Find where the given text appears and provide that cell's center as (x, y) coordinate. 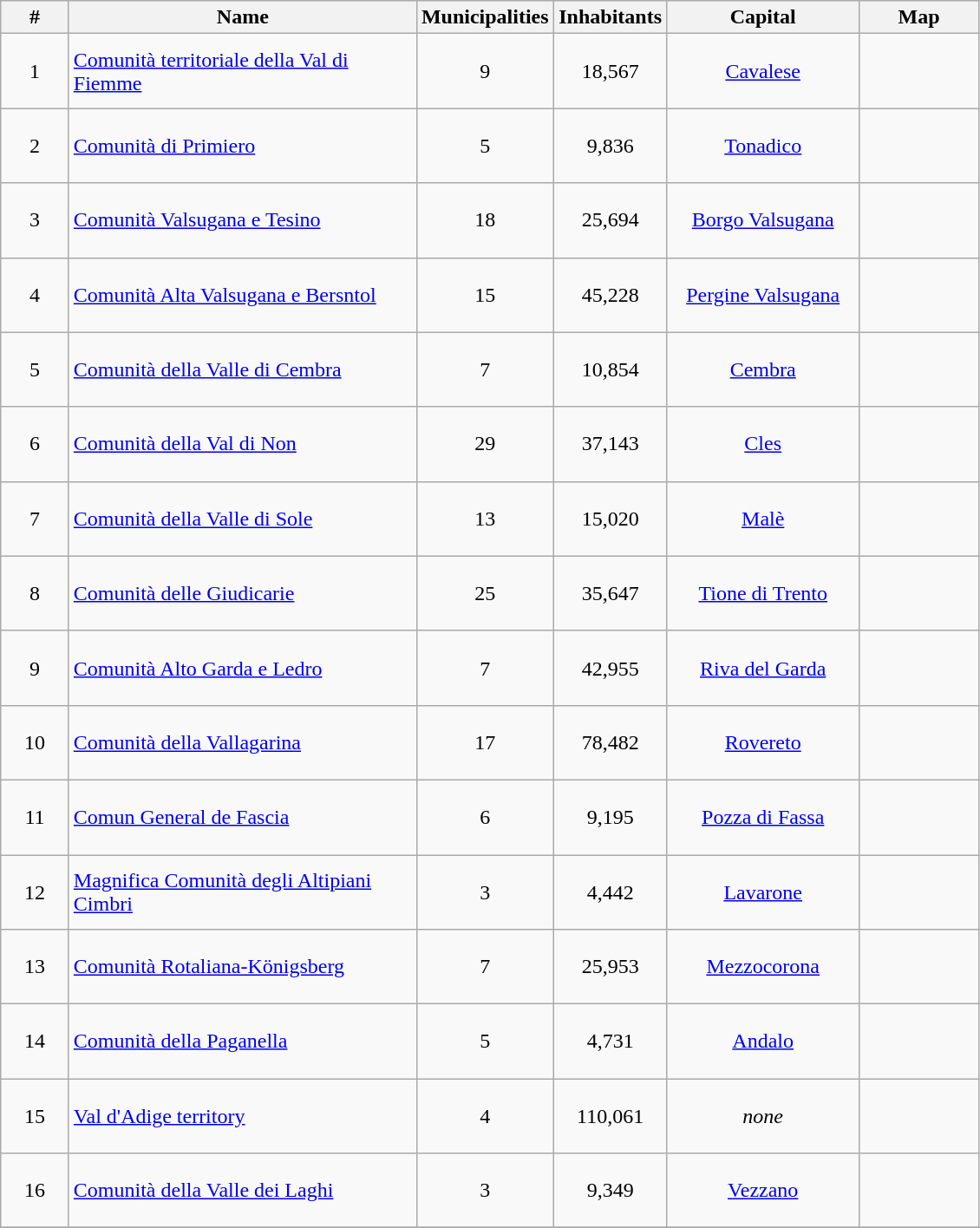
Map (919, 17)
15,020 (611, 519)
8 (35, 593)
Mezzocorona (763, 967)
Comun General de Fascia (243, 817)
Comunità della Vallagarina (243, 742)
17 (485, 742)
14 (35, 1042)
42,955 (611, 668)
25 (485, 593)
Malè (763, 519)
4,731 (611, 1042)
Val d'Adige territory (243, 1116)
37,143 (611, 444)
Comunità Alta Valsugana e Bersntol (243, 295)
Cavalese (763, 71)
Capital (763, 17)
45,228 (611, 295)
Riva del Garda (763, 668)
Inhabitants (611, 17)
Pozza di Fassa (763, 817)
25,953 (611, 967)
Vezzano (763, 1191)
4,442 (611, 892)
Pergine Valsugana (763, 295)
Comunità della Valle di Sole (243, 519)
10 (35, 742)
Comunità Valsugana e Tesino (243, 220)
1 (35, 71)
2 (35, 146)
12 (35, 892)
35,647 (611, 593)
9,349 (611, 1191)
Municipalities (485, 17)
16 (35, 1191)
Comunità della Paganella (243, 1042)
Tonadico (763, 146)
Comunità della Valle di Cembra (243, 369)
Comunità Alto Garda e Ledro (243, 668)
25,694 (611, 220)
10,854 (611, 369)
110,061 (611, 1116)
11 (35, 817)
Cembra (763, 369)
18 (485, 220)
Lavarone (763, 892)
Rovereto (763, 742)
Comunità territoriale della Val di Fiemme (243, 71)
9,836 (611, 146)
# (35, 17)
Comunità della Valle dei Laghi (243, 1191)
Comunità delle Giudicarie (243, 593)
Comunità Rotaliana-Königsberg (243, 967)
Name (243, 17)
Borgo Valsugana (763, 220)
none (763, 1116)
Comunità di Primiero (243, 146)
Magnifica Comunità degli Altipiani Cimbri (243, 892)
18,567 (611, 71)
9,195 (611, 817)
29 (485, 444)
78,482 (611, 742)
Comunità della Val di Non (243, 444)
Andalo (763, 1042)
Tione di Trento (763, 593)
Cles (763, 444)
